For the text-containing cell, return its midpoint in (x, y) coordinate format. 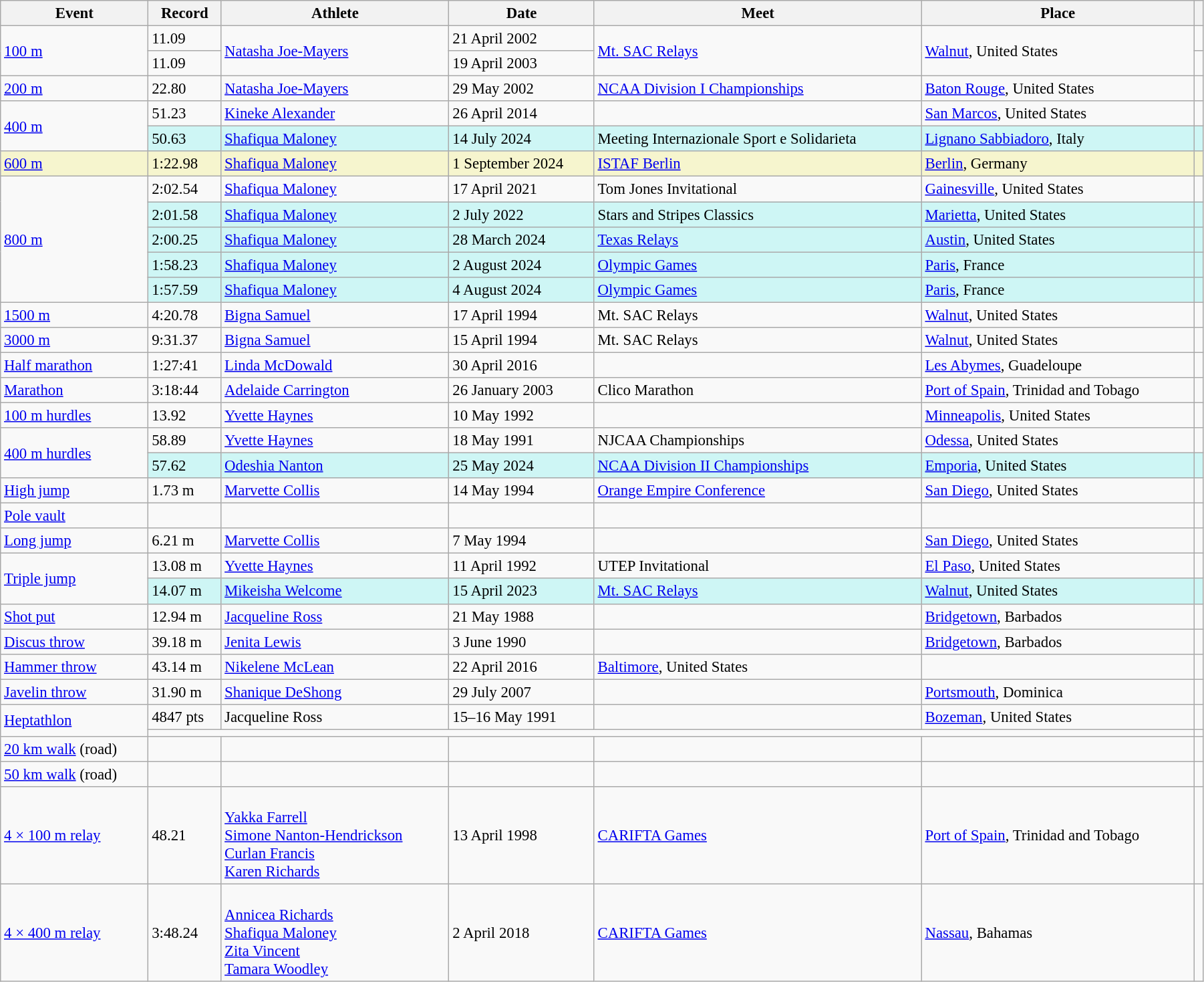
Jenita Lewis (335, 642)
Texas Relays (758, 239)
Emporia, United States (1058, 466)
Shot put (75, 616)
ISTAF Berlin (758, 164)
Adelaide Carrington (335, 390)
Shanique DeShong (335, 692)
4 × 100 m relay (75, 836)
UTEP Invitational (758, 566)
Baton Rouge, United States (1058, 89)
15 April 1994 (521, 340)
Mikeisha Welcome (335, 592)
3:18:44 (184, 390)
28 March 2024 (521, 239)
17 April 1994 (521, 315)
7 May 1994 (521, 541)
29 May 2002 (521, 89)
Baltimore, United States (758, 666)
17 April 2021 (521, 189)
2:01.58 (184, 215)
800 m (75, 239)
NJCAA Championships (758, 441)
4847 pts (184, 717)
Nassau, Bahamas (1058, 933)
El Paso, United States (1058, 566)
50 km walk (road) (75, 774)
Linda McDowald (335, 365)
Date (521, 13)
Annicea RichardsShafiqua MaloneyZita VincentTamara Woodley (335, 933)
Meet (758, 13)
1:27:41 (184, 365)
9:31.37 (184, 340)
NCAA Division II Championships (758, 466)
10 May 1992 (521, 415)
43.14 m (184, 666)
1 September 2024 (521, 164)
600 m (75, 164)
Gainesville, United States (1058, 189)
Place (1058, 13)
3:48.24 (184, 933)
Bozeman, United States (1058, 717)
Discus throw (75, 642)
30 April 2016 (521, 365)
3000 m (75, 340)
29 July 2007 (521, 692)
Berlin, Germany (1058, 164)
Minneapolis, United States (1058, 415)
Tom Jones Invitational (758, 189)
21 April 2002 (521, 39)
Meeting Internazionale Sport e Solidarieta (758, 139)
48.21 (184, 836)
58.89 (184, 441)
2:02.54 (184, 189)
1500 m (75, 315)
Pole vault (75, 516)
Lignano Sabbiadoro, Italy (1058, 139)
NCAA Division I Championships (758, 89)
2:00.25 (184, 239)
1:58.23 (184, 265)
Les Abymes, Guadeloupe (1058, 365)
2 July 2022 (521, 215)
31.90 m (184, 692)
Athlete (335, 13)
400 m hurdles (75, 453)
Austin, United States (1058, 239)
14 July 2024 (521, 139)
14.07 m (184, 592)
25 May 2024 (521, 466)
13.92 (184, 415)
Orange Empire Conference (758, 491)
Yakka FarrellSimone Nanton-HendricksonCurlan FrancisKaren Richards (335, 836)
13.08 m (184, 566)
100 m hurdles (75, 415)
12.94 m (184, 616)
14 May 1994 (521, 491)
20 km walk (road) (75, 749)
Long jump (75, 541)
11 April 1992 (521, 566)
21 May 1988 (521, 616)
22.80 (184, 89)
High jump (75, 491)
100 m (75, 51)
Kineke Alexander (335, 114)
Odessa, United States (1058, 441)
2 April 2018 (521, 933)
51.23 (184, 114)
4 × 400 m relay (75, 933)
50.63 (184, 139)
Portsmouth, Dominica (1058, 692)
200 m (75, 89)
22 April 2016 (521, 666)
57.62 (184, 466)
2 August 2024 (521, 265)
3 June 1990 (521, 642)
Nikelene McLean (335, 666)
13 April 1998 (521, 836)
15–16 May 1991 (521, 717)
Triple jump (75, 579)
4:20.78 (184, 315)
Hammer throw (75, 666)
Odeshia Nanton (335, 466)
Record (184, 13)
Clico Marathon (758, 390)
15 April 2023 (521, 592)
400 m (75, 126)
1:22.98 (184, 164)
Stars and Stripes Classics (758, 215)
Event (75, 13)
19 April 2003 (521, 64)
26 April 2014 (521, 114)
39.18 m (184, 642)
26 January 2003 (521, 390)
Javelin throw (75, 692)
1:57.59 (184, 289)
Half marathon (75, 365)
Heptathlon (75, 721)
Marathon (75, 390)
18 May 1991 (521, 441)
4 August 2024 (521, 289)
Marietta, United States (1058, 215)
6.21 m (184, 541)
1.73 m (184, 491)
San Marcos, United States (1058, 114)
